Provide the [X, Y] coordinate of the cell's center where the given text is located.  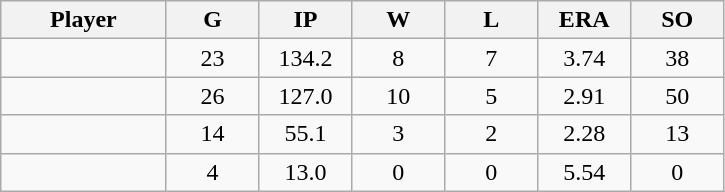
2 [492, 134]
ERA [584, 20]
3 [398, 134]
2.91 [584, 96]
4 [212, 172]
38 [678, 58]
L [492, 20]
7 [492, 58]
50 [678, 96]
10 [398, 96]
Player [84, 20]
2.28 [584, 134]
127.0 [306, 96]
W [398, 20]
IP [306, 20]
3.74 [584, 58]
5 [492, 96]
5.54 [584, 172]
23 [212, 58]
134.2 [306, 58]
SO [678, 20]
13.0 [306, 172]
26 [212, 96]
8 [398, 58]
13 [678, 134]
55.1 [306, 134]
14 [212, 134]
G [212, 20]
